Determine the (x, y) coordinate at the center of the cell enclosing the given text.  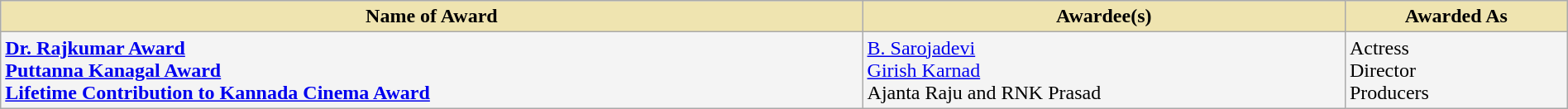
Name of Award (432, 17)
Dr. Rajkumar AwardPuttanna Kanagal AwardLifetime Contribution to Kannada Cinema Award (432, 70)
Awardee(s) (1103, 17)
B. SarojadeviGirish KarnadAjanta Raju and RNK Prasad (1103, 70)
Awarded As (1456, 17)
ActressDirectorProducers (1456, 70)
